From the cell containing the given text, extract its center point as [X, Y] coordinate. 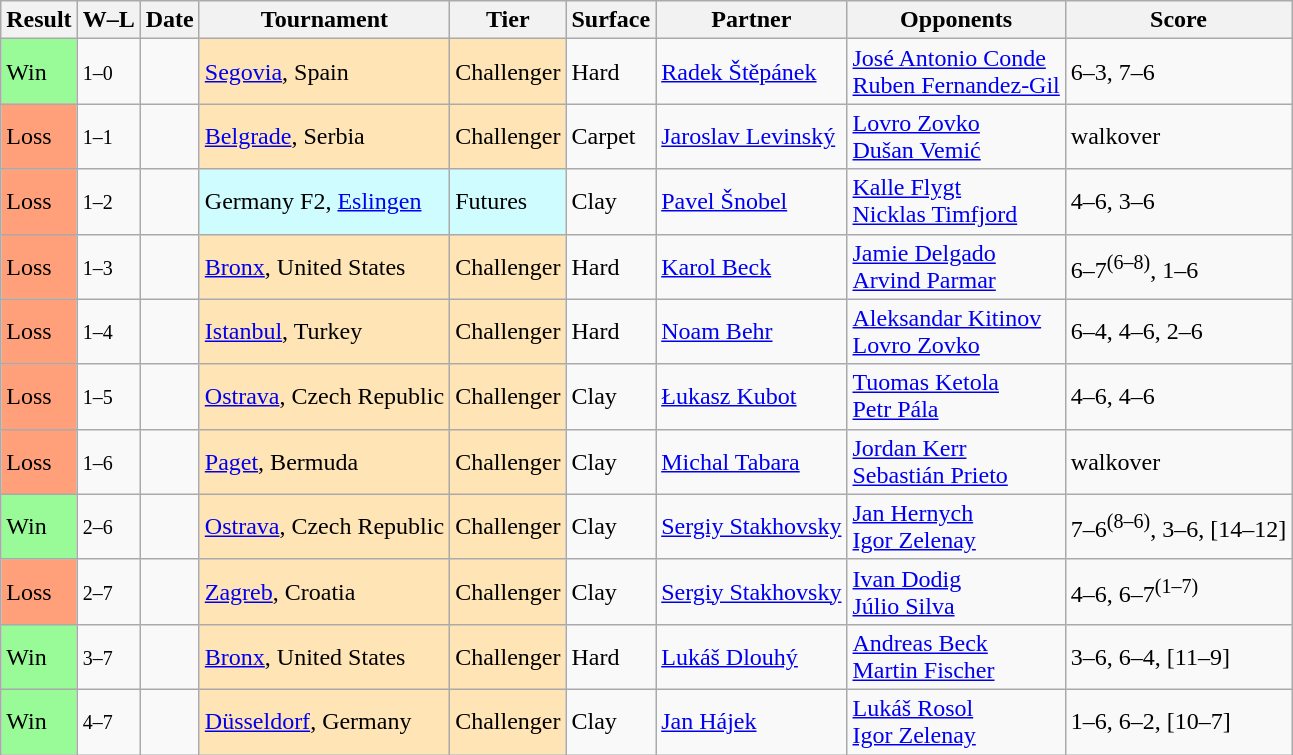
Kalle Flygt Nicklas Timfjord [956, 202]
Segovia, Spain [324, 72]
6–7(6–8), 1–6 [1178, 266]
3–6, 6–4, [11–9] [1178, 656]
Carpet [611, 136]
6–3, 7–6 [1178, 72]
6–4, 4–6, 2–6 [1178, 332]
4–6, 6–7(1–7) [1178, 592]
Germany F2, Eslingen [324, 202]
Düsseldorf, Germany [324, 722]
1–4 [108, 332]
Jordan Kerr Sebastián Prieto [956, 462]
Michal Tabara [752, 462]
1–2 [108, 202]
Lovro Zovko Dušan Vemić [956, 136]
3–7 [108, 656]
1–6 [108, 462]
Aleksandar Kitinov Lovro Zovko [956, 332]
Score [1178, 20]
Pavel Šnobel [752, 202]
Partner [752, 20]
1–6, 6–2, [10–7] [1178, 722]
Lukáš Rosol Igor Zelenay [956, 722]
Tier [508, 20]
1–3 [108, 266]
Belgrade, Serbia [324, 136]
Lukáš Dlouhý [752, 656]
Ivan Dodig Júlio Silva [956, 592]
Tournament [324, 20]
7–6(8–6), 3–6, [14–12] [1178, 526]
Noam Behr [752, 332]
Andreas Beck Martin Fischer [956, 656]
José Antonio Conde Ruben Fernandez-Gil [956, 72]
Istanbul, Turkey [324, 332]
4–6, 3–6 [1178, 202]
4–7 [108, 722]
Radek Štěpánek [752, 72]
W–L [108, 20]
Karol Beck [752, 266]
1–1 [108, 136]
Jaroslav Levinský [752, 136]
Zagreb, Croatia [324, 592]
Futures [508, 202]
Łukasz Kubot [752, 396]
Surface [611, 20]
2–6 [108, 526]
Opponents [956, 20]
1–0 [108, 72]
Jan Hernych Igor Zelenay [956, 526]
Paget, Bermuda [324, 462]
Jamie Delgado Arvind Parmar [956, 266]
4–6, 4–6 [1178, 396]
Tuomas Ketola Petr Pála [956, 396]
Result [39, 20]
Date [170, 20]
2–7 [108, 592]
1–5 [108, 396]
Jan Hájek [752, 722]
